Scan for the cell matching the given text and deliver its (X, Y) coordinate at center. 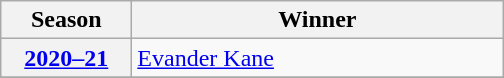
Season (66, 20)
Evander Kane (318, 58)
2020–21 (66, 58)
Winner (318, 20)
